Locate the cell with the specified text and output its (X, Y) center coordinate. 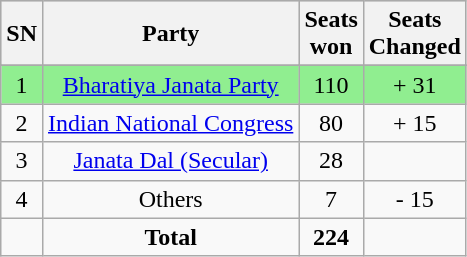
- 15 (414, 199)
7 (331, 199)
+ 15 (414, 123)
4 (22, 199)
Others (170, 199)
Seats Changed (414, 34)
3 (22, 161)
1 (22, 85)
2 (22, 123)
Janata Dal (Secular) (170, 161)
+ 31 (414, 85)
SN (22, 34)
28 (331, 161)
Indian National Congress (170, 123)
80 (331, 123)
110 (331, 85)
Seatswon (331, 34)
Bharatiya Janata Party (170, 85)
Total (170, 237)
224 (331, 237)
Party (170, 34)
